For the text-containing cell, return its midpoint in (X, Y) coordinate format. 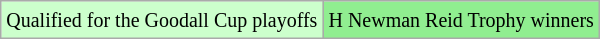
Qualified for the Goodall Cup playoffs (162, 20)
H Newman Reid Trophy winners (462, 20)
